Output the (x, y) coordinate of the center of the cell containing the given text.  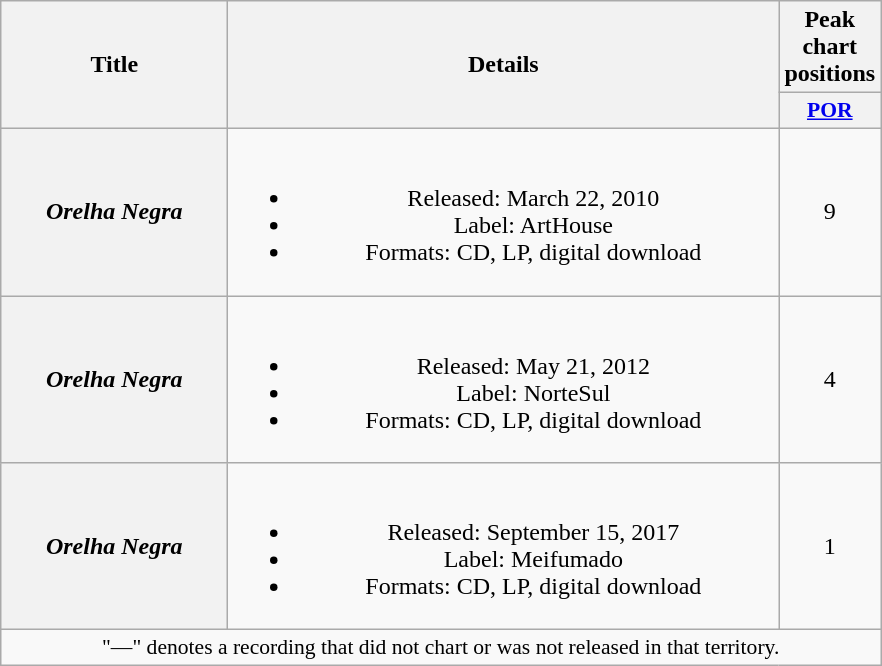
Peak chart positions (830, 47)
Details (504, 65)
4 (830, 380)
"—" denotes a recording that did not chart or was not released in that territory. (441, 648)
Title (114, 65)
9 (830, 212)
1 (830, 546)
Released: September 15, 2017 Label: MeifumadoFormats: CD, LP, digital download (504, 546)
POR (830, 111)
Released: March 22, 2010 Label: ArtHouseFormats: CD, LP, digital download (504, 212)
Released: May 21, 2012 Label: NorteSulFormats: CD, LP, digital download (504, 380)
